Search for the cell housing the specified text and yield its (X, Y) center coordinate. 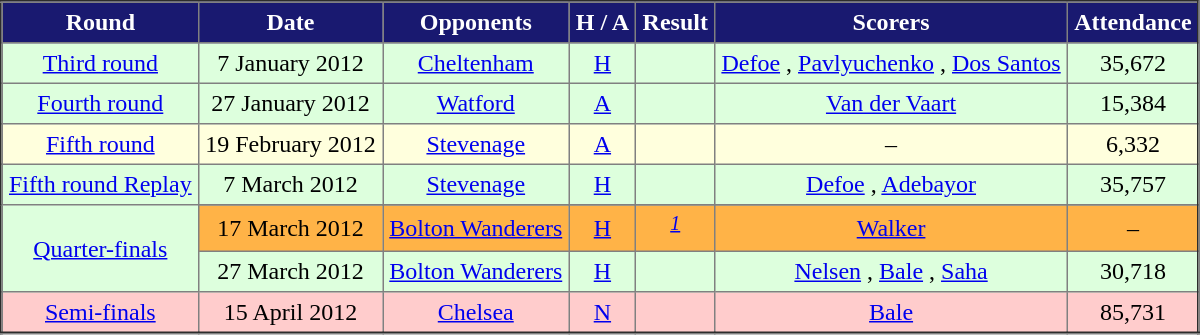
15,384 (1133, 103)
35,757 (1133, 184)
Attendance (1133, 22)
1 (676, 228)
7 January 2012 (290, 63)
Round (100, 22)
Opponents (476, 22)
Fourth round (100, 103)
Nelsen , Bale , Saha (892, 272)
Bale (892, 312)
35,672 (1133, 63)
Quarter-finals (100, 248)
N (602, 312)
17 March 2012 (290, 228)
H / A (602, 22)
Date (290, 22)
Fifth round (100, 144)
27 March 2012 (290, 272)
Cheltenham (476, 63)
Scorers (892, 22)
7 March 2012 (290, 184)
30,718 (1133, 272)
19 February 2012 (290, 144)
Chelsea (476, 312)
15 April 2012 (290, 312)
Defoe , Adebayor (892, 184)
Watford (476, 103)
85,731 (1133, 312)
Defoe , Pavlyuchenko , Dos Santos (892, 63)
Fifth round Replay (100, 184)
Semi-finals (100, 312)
6,332 (1133, 144)
Result (676, 22)
27 January 2012 (290, 103)
Van der Vaart (892, 103)
Third round (100, 63)
Walker (892, 228)
